Determine the (X, Y) coordinate at the center of the cell enclosing the given text.  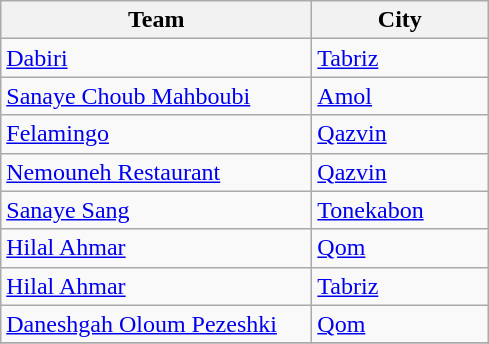
Nemouneh Restaurant (156, 172)
Sanaye Sang (156, 210)
Amol (400, 96)
Team (156, 20)
Sanaye Choub Mahboubi (156, 96)
Tonekabon (400, 210)
City (400, 20)
Dabiri (156, 58)
Daneshgah Oloum Pezeshki (156, 324)
Felamingo (156, 134)
